Search for the cell housing the specified text and yield its (x, y) center coordinate. 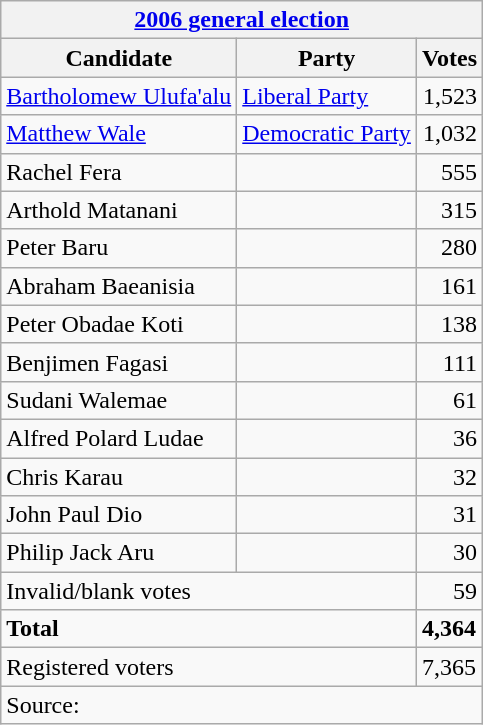
Bartholomew Ulufa'alu (119, 96)
30 (449, 553)
Arthold Matanani (119, 210)
Candidate (119, 58)
Democratic Party (327, 134)
36 (449, 438)
Sudani Walemae (119, 400)
280 (449, 248)
1,032 (449, 134)
2006 general election (242, 20)
Philip Jack Aru (119, 553)
Party (327, 58)
Abraham Baeanisia (119, 286)
Source: (242, 705)
161 (449, 286)
Peter Baru (119, 248)
31 (449, 515)
Registered voters (209, 667)
32 (449, 477)
Alfred Polard Ludae (119, 438)
4,364 (449, 629)
Peter Obadae Koti (119, 324)
Votes (449, 58)
John Paul Dio (119, 515)
61 (449, 400)
Benjimen Fagasi (119, 362)
Chris Karau (119, 477)
555 (449, 172)
Matthew Wale (119, 134)
Invalid/blank votes (209, 591)
7,365 (449, 667)
Liberal Party (327, 96)
59 (449, 591)
138 (449, 324)
315 (449, 210)
Rachel Fera (119, 172)
1,523 (449, 96)
Total (209, 629)
111 (449, 362)
